Capture the cell that displays the provided text and extract its (X, Y) central coordinate. 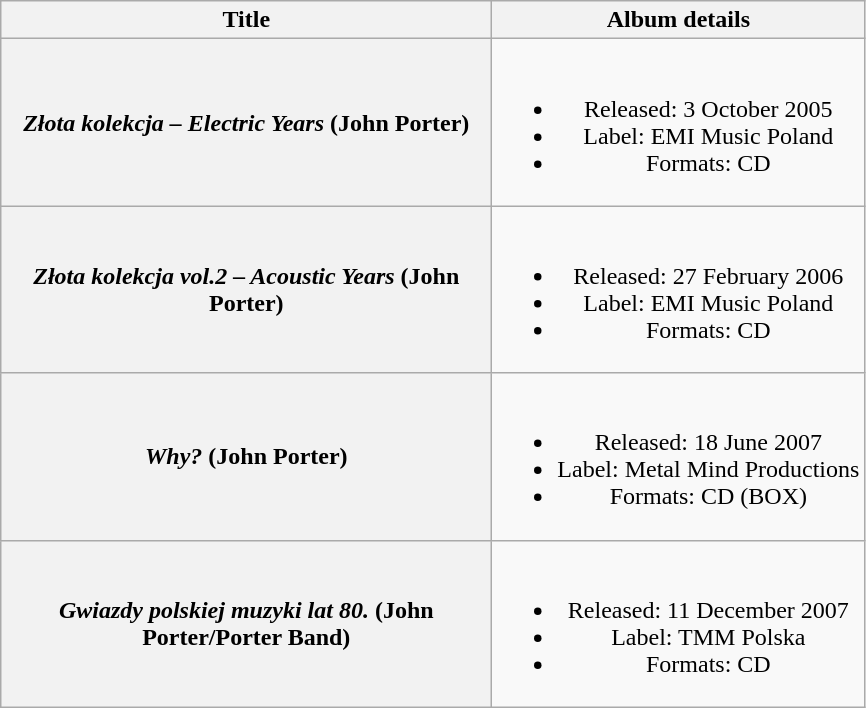
Title (246, 20)
Gwiazdy polskiej muzyki lat 80. (John Porter/Porter Band) (246, 624)
Złota kolekcja – Electric Years (John Porter) (246, 122)
Released: 11 December 2007Label: TMM PolskaFormats: CD (678, 624)
Album details (678, 20)
Why? (John Porter) (246, 456)
Released: 3 October 2005Label: EMI Music PolandFormats: CD (678, 122)
Released: 18 June 2007Label: Metal Mind ProductionsFormats: CD (BOX) (678, 456)
Złota kolekcja vol.2 – Acoustic Years (John Porter) (246, 290)
Released: 27 February 2006Label: EMI Music PolandFormats: CD (678, 290)
